Determine the (X, Y) coordinate at the center of the cell enclosing the given text.  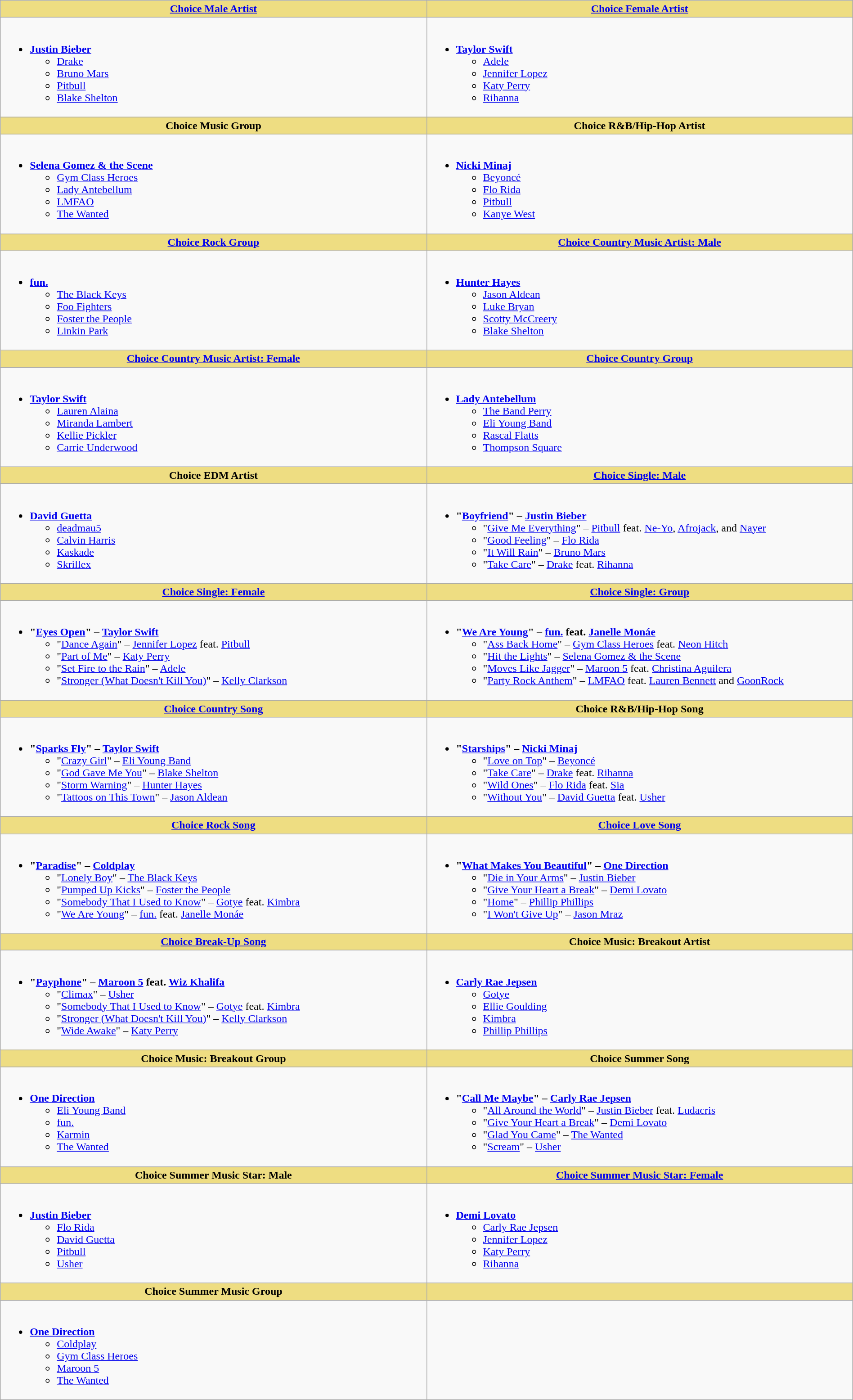
Choice Country Group (640, 359)
Choice Music: Breakout Group (213, 1058)
Selena Gomez & the SceneGym Class HeroesLady AntebellumLMFAOThe Wanted (213, 184)
Taylor SwiftAdeleJennifer LopezKaty PerryRihanna (640, 68)
Taylor SwiftLauren AlainaMiranda LambertKellie PicklerCarrie Underwood (213, 417)
Hunter HayesJason AldeanLuke BryanScotty McCreeryBlake Shelton (640, 301)
fun.The Black KeysFoo FightersFoster the PeopleLinkin Park (213, 301)
Choice Summer Music Group (213, 1292)
Choice Country Music Artist: Female (213, 359)
Choice R&B/Hip-Hop Artist (640, 126)
Carly Rae JepsenGotyeEllie GouldingKimbraPhillip Phillips (640, 1000)
Choice Summer Song (640, 1058)
Choice Single: Group (640, 592)
Nicki MinajBeyoncéFlo RidaPitbullKanye West (640, 184)
Choice Summer Music Star: Male (213, 1175)
Choice Rock Group (213, 242)
Choice Single: Male (640, 475)
Choice Love Song (640, 825)
Choice Country Music Artist: Male (640, 242)
Justin BieberFlo RidaDavid GuettaPitbullUsher (213, 1233)
Choice Country Song (213, 709)
Choice Music: Breakout Artist (640, 942)
Demi LovatoCarly Rae JepsenJennifer LopezKaty PerryRihanna (640, 1233)
Choice Rock Song (213, 825)
Choice Summer Music Star: Female (640, 1175)
Choice EDM Artist (213, 475)
Justin BieberDrakeBruno MarsPitbullBlake Shelton (213, 68)
Choice Music Group (213, 126)
One DirectionColdplayGym Class HeroesMaroon 5The Wanted (213, 1350)
Choice Male Artist (213, 9)
Lady AntebellumThe Band PerryEli Young BandRascal FlattsThompson Square (640, 417)
David Guettadeadmau5Calvin HarrisKaskadeSkrillex (213, 534)
Choice Break-Up Song (213, 942)
One DirectionEli Young Bandfun.KarminThe Wanted (213, 1117)
Choice R&B/Hip-Hop Song (640, 709)
Choice Female Artist (640, 9)
Choice Single: Female (213, 592)
